Output the [X, Y] coordinate of the center of the cell containing the given text.  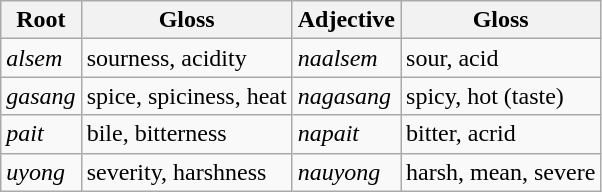
spicy, hot (taste) [501, 96]
harsh, mean, severe [501, 172]
bile, bitterness [186, 134]
alsem [41, 58]
sourness, acidity [186, 58]
sour, acid [501, 58]
bitter, acrid [501, 134]
napait [346, 134]
Root [41, 20]
pait [41, 134]
severity, harshness [186, 172]
naalsem [346, 58]
nagasang [346, 96]
Adjective [346, 20]
spice, spiciness, heat [186, 96]
nauyong [346, 172]
gasang [41, 96]
uyong [41, 172]
